From the cell containing the given text, extract its center point as [X, Y] coordinate. 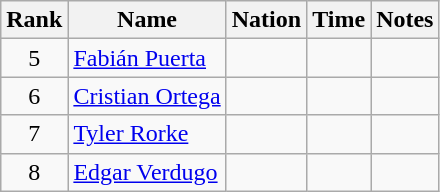
Edgar Verdugo [147, 172]
Notes [405, 20]
8 [34, 172]
Time [339, 20]
Nation [266, 20]
Rank [34, 20]
6 [34, 96]
5 [34, 58]
7 [34, 134]
Cristian Ortega [147, 96]
Name [147, 20]
Fabián Puerta [147, 58]
Tyler Rorke [147, 134]
